Return (X, Y) of the center of cell containing provided text 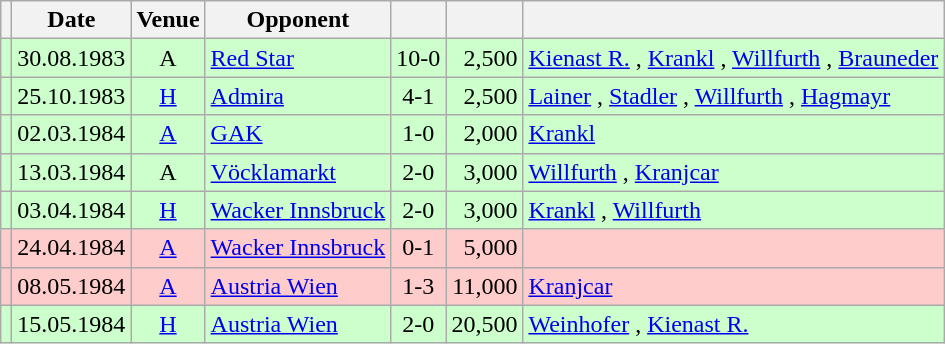
08.05.1984 (72, 286)
1-3 (418, 286)
2,000 (484, 134)
03.04.1984 (72, 210)
GAK (298, 134)
Lainer , Stadler , Willfurth , Hagmayr (734, 96)
Krankl , Willfurth (734, 210)
11,000 (484, 286)
Opponent (298, 20)
5,000 (484, 248)
Admira (298, 96)
Willfurth , Kranjcar (734, 172)
24.04.1984 (72, 248)
Red Star (298, 58)
25.10.1983 (72, 96)
0-1 (418, 248)
15.05.1984 (72, 324)
Weinhofer , Kienast R. (734, 324)
10-0 (418, 58)
Date (72, 20)
Kranjcar (734, 286)
Krankl (734, 134)
1-0 (418, 134)
13.03.1984 (72, 172)
20,500 (484, 324)
4-1 (418, 96)
02.03.1984 (72, 134)
30.08.1983 (72, 58)
Vöcklamarkt (298, 172)
Venue (168, 20)
Kienast R. , Krankl , Willfurth , Brauneder (734, 58)
